Extract the [X, Y] coordinate from the center of the cell holding the provided text.  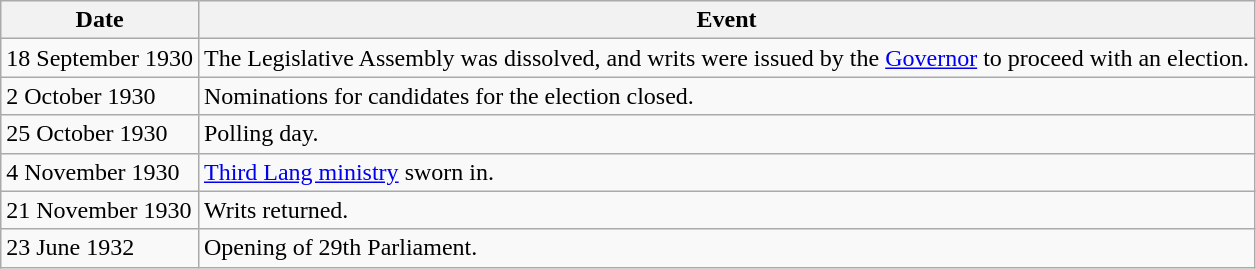
18 September 1930 [100, 58]
23 June 1932 [100, 248]
Opening of 29th Parliament. [726, 248]
Event [726, 20]
4 November 1930 [100, 172]
Writs returned. [726, 210]
2 October 1930 [100, 96]
25 October 1930 [100, 134]
Third Lang ministry sworn in. [726, 172]
21 November 1930 [100, 210]
Date [100, 20]
Nominations for candidates for the election closed. [726, 96]
Polling day. [726, 134]
The Legislative Assembly was dissolved, and writs were issued by the Governor to proceed with an election. [726, 58]
